Return [x, y] of the center of cell containing provided text 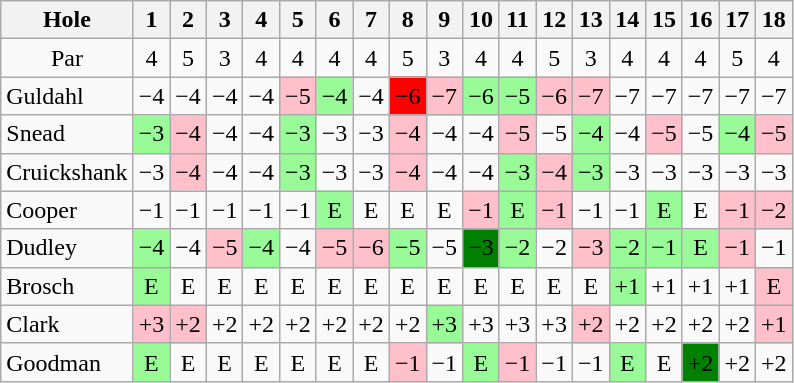
Par [67, 58]
11 [518, 20]
Cooper [67, 210]
9 [444, 20]
Goodman [67, 362]
2 [188, 20]
Clark [67, 324]
Brosch [67, 286]
12 [554, 20]
Snead [67, 134]
15 [664, 20]
7 [372, 20]
Dudley [67, 248]
17 [738, 20]
Cruickshank [67, 172]
16 [700, 20]
1 [152, 20]
6 [334, 20]
18 [774, 20]
14 [628, 20]
Hole [67, 20]
10 [482, 20]
13 [590, 20]
Guldahl [67, 96]
8 [408, 20]
